Scan for the cell matching the given text and deliver its [X, Y] coordinate at center. 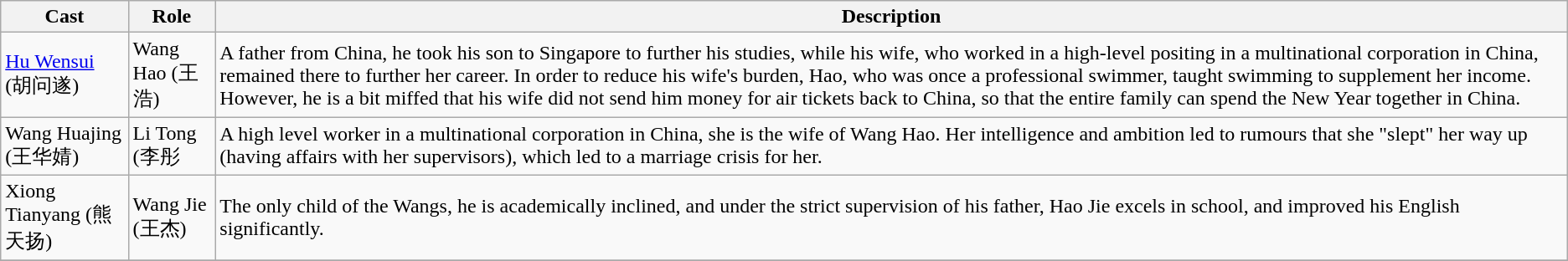
Description [891, 17]
Wang Huajing (王华婧) [64, 146]
Cast [64, 17]
Hu Wensui (胡问遂) [64, 75]
Role [172, 17]
Wang Jie (王杰) [172, 217]
Li Tong (李彤 [172, 146]
Wang Hao (王浩) [172, 75]
Xiong Tianyang (熊天扬) [64, 217]
